From the cell containing the given text, extract its center point as [x, y] coordinate. 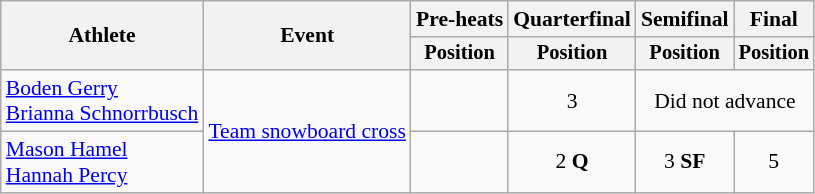
Event [307, 36]
Pre-heats [460, 19]
Athlete [102, 36]
2 Q [572, 162]
3 [572, 100]
Final [774, 19]
Mason HamelHannah Percy [102, 162]
Semifinal [685, 19]
Did not advance [725, 100]
3 SF [685, 162]
Boden GerryBrianna Schnorrbusch [102, 100]
Team snowboard cross [307, 131]
5 [774, 162]
Quarterfinal [572, 19]
